Scan for the cell matching the given text and deliver its [x, y] coordinate at center. 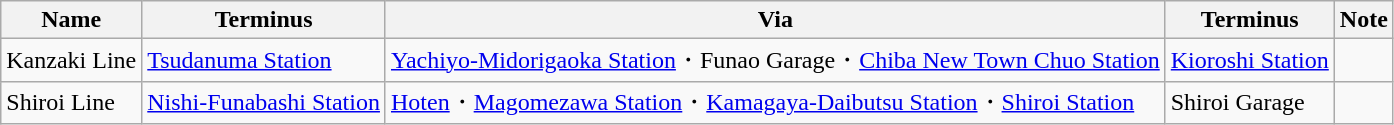
Yachiyo-Midorigaoka Station・Funao Garage・Chiba New Town Chuo Station [775, 60]
Note [1364, 20]
Shiroi Line [72, 102]
Tsudanuma Station [264, 60]
Kioroshi Station [1250, 60]
Kanzaki Line [72, 60]
Shiroi Garage [1250, 102]
Name [72, 20]
Via [775, 20]
Hoten・Magomezawa Station・Kamagaya-Daibutsu Station・Shiroi Station [775, 102]
Nishi-Funabashi Station [264, 102]
